Locate the cell with the specified text and output its (X, Y) center coordinate. 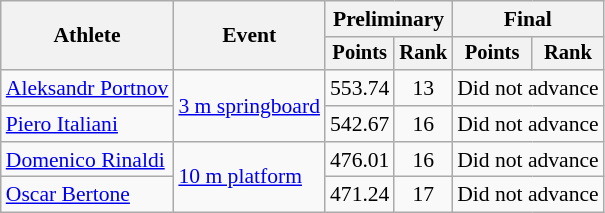
Athlete (88, 36)
476.01 (360, 160)
471.24 (360, 195)
553.74 (360, 88)
3 m springboard (249, 106)
Domenico Rinaldi (88, 160)
Event (249, 36)
Final (528, 19)
17 (423, 195)
13 (423, 88)
Preliminary (388, 19)
Oscar Bertone (88, 195)
542.67 (360, 124)
10 m platform (249, 178)
Piero Italiani (88, 124)
Aleksandr Portnov (88, 88)
